Extract the [X, Y] coordinate from the center of the cell holding the provided text.  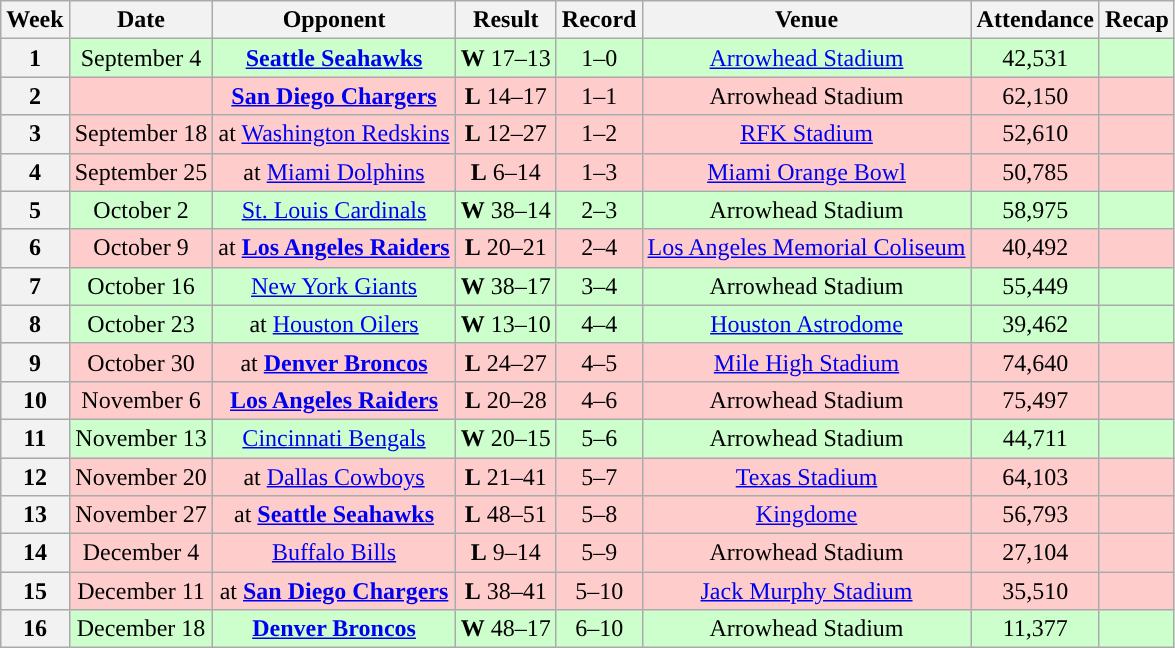
14 [35, 553]
15 [35, 591]
Jack Murphy Stadium [806, 591]
L 20–21 [506, 248]
35,510 [1035, 591]
6–10 [599, 629]
Los Angeles Memorial Coliseum [806, 248]
12 [35, 477]
L 21–41 [506, 477]
4–6 [599, 400]
Cincinnati Bengals [334, 438]
44,711 [1035, 438]
55,449 [1035, 286]
Attendance [1035, 20]
5–6 [599, 438]
Mile High Stadium [806, 362]
75,497 [1035, 400]
Week [35, 20]
1 [35, 58]
3–4 [599, 286]
13 [35, 515]
16 [35, 629]
5–8 [599, 515]
at Dallas Cowboys [334, 477]
W 48–17 [506, 629]
Seattle Seahawks [334, 58]
Texas Stadium [806, 477]
at Houston Oilers [334, 324]
4 [35, 172]
San Diego Chargers [334, 96]
W 20–15 [506, 438]
56,793 [1035, 515]
2–3 [599, 210]
at Seattle Seahawks [334, 515]
50,785 [1035, 172]
1–3 [599, 172]
St. Louis Cardinals [334, 210]
Denver Broncos [334, 629]
at Washington Redskins [334, 134]
11,377 [1035, 629]
W 38–14 [506, 210]
8 [35, 324]
58,975 [1035, 210]
Date [141, 20]
November 13 [141, 438]
October 30 [141, 362]
52,610 [1035, 134]
40,492 [1035, 248]
1–1 [599, 96]
September 18 [141, 134]
2 [35, 96]
Result [506, 20]
5–10 [599, 591]
at San Diego Chargers [334, 591]
4–4 [599, 324]
November 6 [141, 400]
L 14–17 [506, 96]
Venue [806, 20]
Recap [1136, 20]
at Los Angeles Raiders [334, 248]
September 4 [141, 58]
W 38–17 [506, 286]
W 17–13 [506, 58]
October 2 [141, 210]
10 [35, 400]
42,531 [1035, 58]
Buffalo Bills [334, 553]
at Denver Broncos [334, 362]
2–4 [599, 248]
3 [35, 134]
Los Angeles Raiders [334, 400]
December 4 [141, 553]
RFK Stadium [806, 134]
September 25 [141, 172]
November 27 [141, 515]
9 [35, 362]
Miami Orange Bowl [806, 172]
October 9 [141, 248]
4–5 [599, 362]
27,104 [1035, 553]
L 6–14 [506, 172]
December 11 [141, 591]
L 24–27 [506, 362]
1–2 [599, 134]
at Miami Dolphins [334, 172]
1–0 [599, 58]
5–7 [599, 477]
Houston Astrodome [806, 324]
October 23 [141, 324]
64,103 [1035, 477]
L 9–14 [506, 553]
L 20–28 [506, 400]
5 [35, 210]
L 12–27 [506, 134]
November 20 [141, 477]
Record [599, 20]
New York Giants [334, 286]
39,462 [1035, 324]
W 13–10 [506, 324]
7 [35, 286]
62,150 [1035, 96]
11 [35, 438]
5–9 [599, 553]
L 38–41 [506, 591]
December 18 [141, 629]
Kingdome [806, 515]
74,640 [1035, 362]
L 48–51 [506, 515]
6 [35, 248]
October 16 [141, 286]
Opponent [334, 20]
